Capture the cell that displays the provided text and extract its [X, Y] central coordinate. 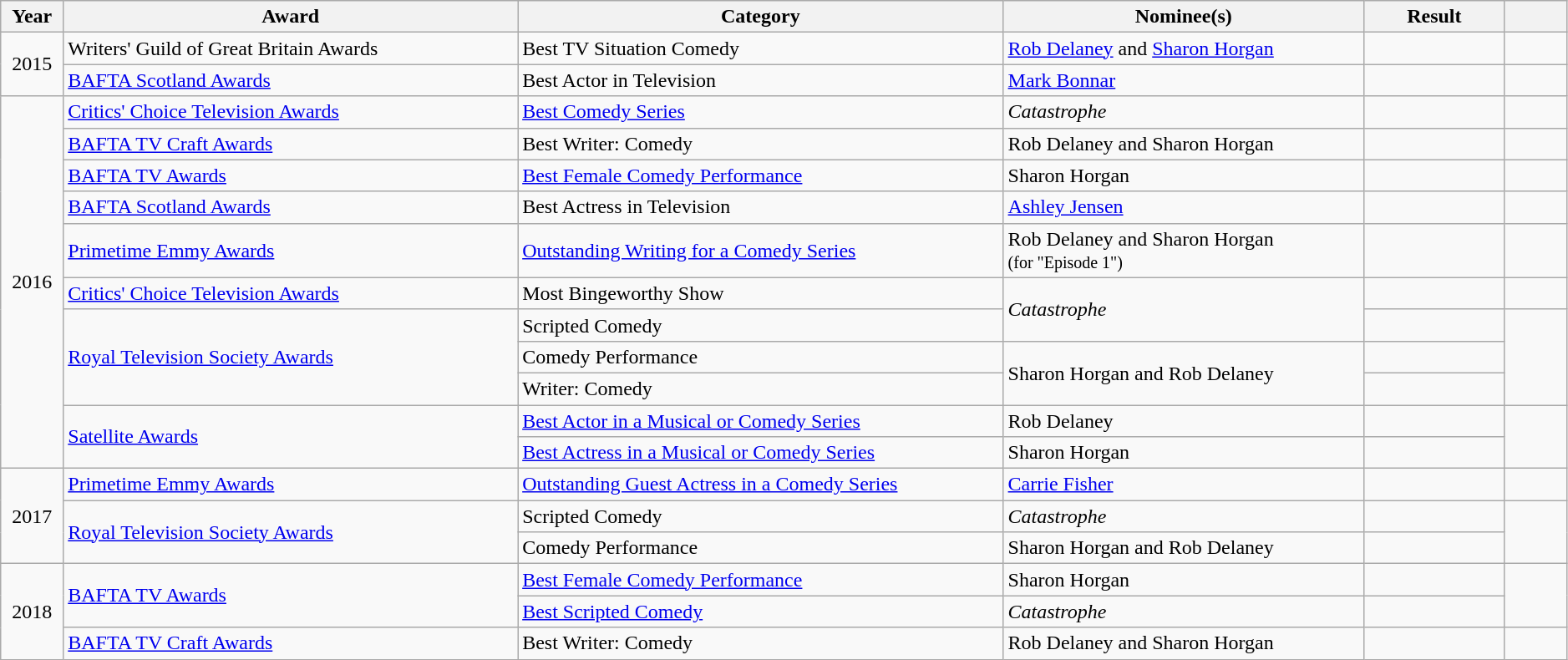
2018 [32, 612]
Best Comedy Series [760, 112]
Writers' Guild of Great Britain Awards [291, 48]
2015 [32, 64]
Result [1434, 17]
Year [32, 17]
Award [291, 17]
Category [760, 17]
Most Bingeworthy Show [760, 293]
Outstanding Writing for a Comedy Series [760, 251]
Rob Delaney [1183, 420]
Outstanding Guest Actress in a Comedy Series [760, 485]
Best Actor in a Musical or Comedy Series [760, 420]
Ashley Jensen [1183, 207]
Best TV Situation Comedy [760, 48]
Best Actress in a Musical or Comedy Series [760, 453]
Best Scripted Comedy [760, 612]
Writer: Comedy [760, 388]
Mark Bonnar [1183, 80]
Satellite Awards [291, 436]
Nominee(s) [1183, 17]
Best Actor in Television [760, 80]
Best Actress in Television [760, 207]
2016 [32, 282]
Rob Delaney and Sharon Horgan (for "Episode 1") [1183, 251]
Carrie Fisher [1183, 485]
2017 [32, 516]
